Identify which cell holds the provided text, then report its [x, y] central coordinate. 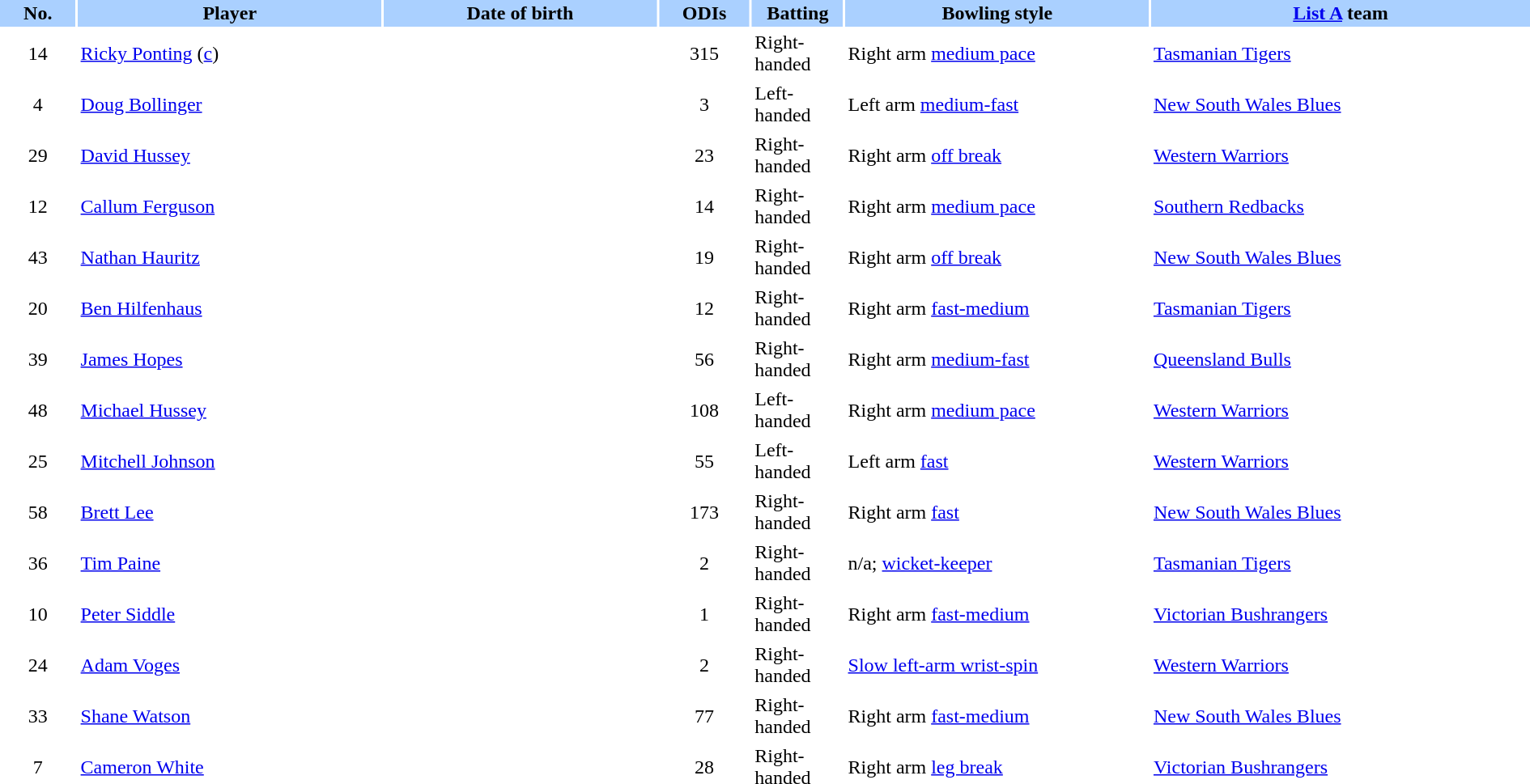
315 [704, 53]
77 [704, 716]
Doug Bollinger [230, 104]
Victorian Bushrangers [1341, 614]
Ricky Ponting (c) [230, 53]
Tim Paine [230, 563]
David Hussey [230, 155]
10 [38, 614]
Shane Watson [230, 716]
No. [38, 13]
List A team [1341, 13]
43 [38, 257]
Date of birth [520, 13]
Southern Redbacks [1341, 206]
19 [704, 257]
1 [704, 614]
24 [38, 665]
20 [38, 308]
Right arm medium-fast [997, 359]
56 [704, 359]
25 [38, 461]
33 [38, 716]
48 [38, 410]
Queensland Bulls [1341, 359]
Bowling style [997, 13]
ODIs [704, 13]
29 [38, 155]
James Hopes [230, 359]
55 [704, 461]
36 [38, 563]
Batting [797, 13]
n/a; wicket-keeper [997, 563]
Right arm fast [997, 512]
Mitchell Johnson [230, 461]
Nathan Hauritz [230, 257]
Left arm medium-fast [997, 104]
173 [704, 512]
Left arm fast [997, 461]
Callum Ferguson [230, 206]
58 [38, 512]
Brett Lee [230, 512]
Ben Hilfenhaus [230, 308]
Adam Voges [230, 665]
Peter Siddle [230, 614]
39 [38, 359]
Slow left-arm wrist-spin [997, 665]
23 [704, 155]
4 [38, 104]
108 [704, 410]
Michael Hussey [230, 410]
Player [230, 13]
3 [704, 104]
